For the text-containing cell, return its midpoint in (X, Y) coordinate format. 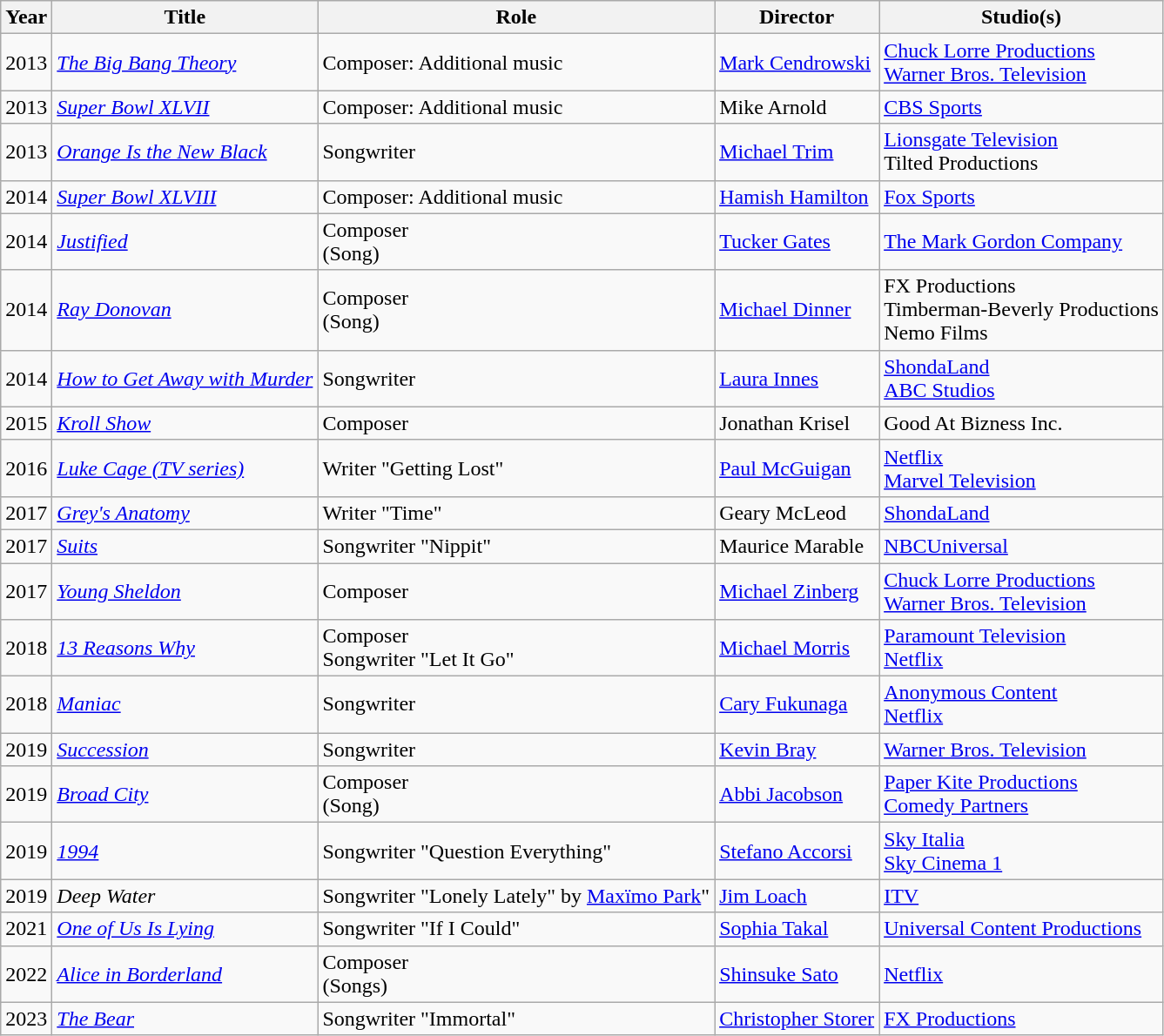
Songwriter "Nippit" (516, 546)
Grey's Anatomy (185, 513)
2016 (26, 468)
Orange Is the New Black (185, 151)
1994 (185, 851)
FX ProductionsTimberman-Beverly ProductionsNemo Films (1022, 310)
Broad City (185, 794)
Sophia Takal (797, 929)
Michael Morris (797, 648)
2022 (26, 973)
Sky ItaliaSky Cinema 1 (1022, 851)
ShondaLand (1022, 513)
Alice in Borderland (185, 973)
Songwriter "Question Everything" (516, 851)
Shinsuke Sato (797, 973)
Universal Content Productions (1022, 929)
Composer(Songs) (516, 973)
The Mark Gordon Company (1022, 242)
Songwriter "Immortal" (516, 1019)
Maniac (185, 705)
ComposerSongwriter "Let It Go" (516, 648)
CBS Sports (1022, 107)
Michael Dinner (797, 310)
Michael Zinberg (797, 590)
Ray Donovan (185, 310)
13 Reasons Why (185, 648)
The Big Bang Theory (185, 63)
Tucker Gates (797, 242)
Succession (185, 750)
Young Sheldon (185, 590)
Justified (185, 242)
Hamish Hamilton (797, 197)
Warner Bros. Television (1022, 750)
Christopher Storer (797, 1019)
Netflix (1022, 973)
Stefano Accorsi (797, 851)
Studio(s) (1022, 17)
Mike Arnold (797, 107)
Super Bowl XLVII (185, 107)
FX Productions (1022, 1019)
Laura Innes (797, 378)
Director (797, 17)
Super Bowl XLVIII (185, 197)
Songwriter "Lonely Lately" by Maxïmo Park" (516, 896)
Cary Fukunaga (797, 705)
2023 (26, 1019)
Michael Trim (797, 151)
Year (26, 17)
Anonymous ContentNetflix (1022, 705)
Maurice Marable (797, 546)
NetflixMarvel Television (1022, 468)
Role (516, 17)
2021 (26, 929)
Paper Kite ProductionsComedy Partners (1022, 794)
Title (185, 17)
ITV (1022, 896)
Abbi Jacobson (797, 794)
Deep Water (185, 896)
Lionsgate TelevisionTilted Productions (1022, 151)
One of Us Is Lying (185, 929)
Fox Sports (1022, 197)
Kroll Show (185, 423)
Writer "Getting Lost" (516, 468)
2015 (26, 423)
Luke Cage (TV series) (185, 468)
Paul McGuigan (797, 468)
Songwriter "If I Could" (516, 929)
The Bear (185, 1019)
How to Get Away with Murder (185, 378)
Kevin Bray (797, 750)
ShondaLandABC Studios (1022, 378)
Geary McLeod (797, 513)
Mark Cendrowski (797, 63)
Good At Bizness Inc. (1022, 423)
Paramount TelevisionNetflix (1022, 648)
Jonathan Krisel (797, 423)
Writer "Time" (516, 513)
NBCUniversal (1022, 546)
Jim Loach (797, 896)
Suits (185, 546)
